Search for the cell housing the specified text and yield its (x, y) center coordinate. 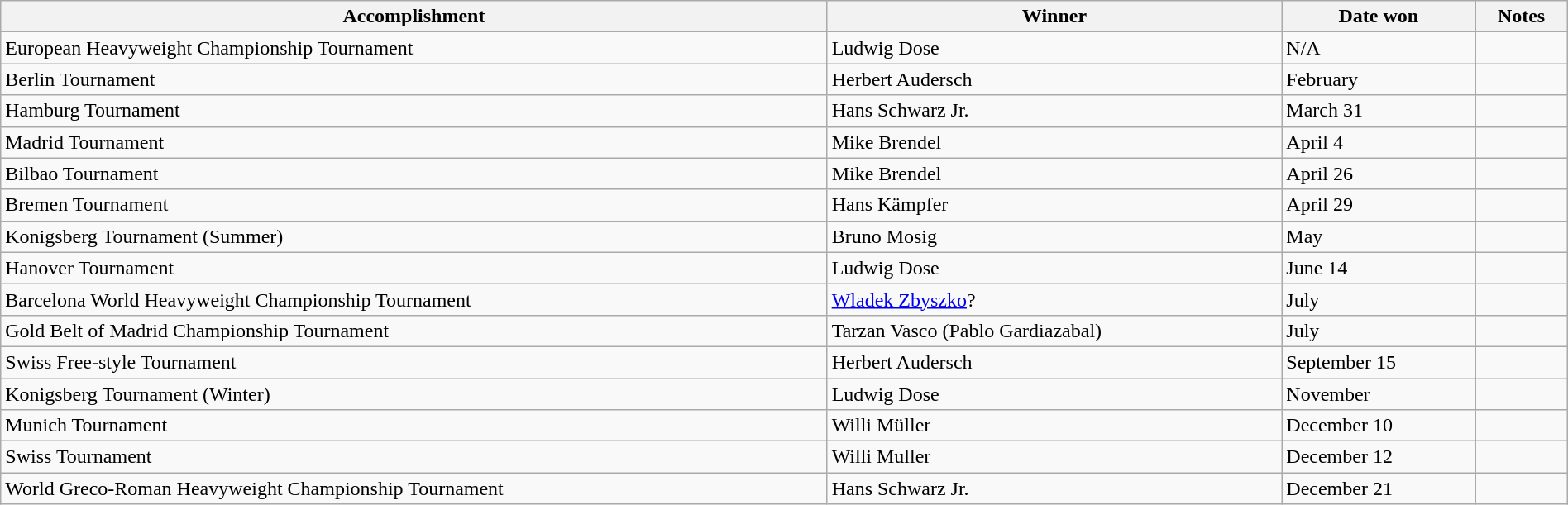
Munich Tournament (414, 426)
April 4 (1379, 142)
April 26 (1379, 174)
Willi Müller (1054, 426)
Tarzan Vasco (Pablo Gardiazabal) (1054, 331)
World Greco-Roman Heavyweight Championship Tournament (414, 488)
February (1379, 79)
Bremen Tournament (414, 205)
Notes (1522, 17)
Swiss Tournament (414, 457)
Hamburg Tournament (414, 111)
Willi Muller (1054, 457)
Barcelona World Heavyweight Championship Tournament (414, 299)
November (1379, 394)
December 12 (1379, 457)
N/A (1379, 48)
Bilbao Tournament (414, 174)
Winner (1054, 17)
Hans Kämpfer (1054, 205)
June 14 (1379, 268)
May (1379, 236)
Bruno Mosig (1054, 236)
Date won (1379, 17)
March 31 (1379, 111)
December 21 (1379, 488)
September 15 (1379, 362)
Gold Belt of Madrid Championship Tournament (414, 331)
Hanover Tournament (414, 268)
Konigsberg Tournament (Summer) (414, 236)
Wladek Zbyszko? (1054, 299)
Konigsberg Tournament (Winter) (414, 394)
Swiss Free-style Tournament (414, 362)
European Heavyweight Championship Tournament (414, 48)
Accomplishment (414, 17)
Madrid Tournament (414, 142)
December 10 (1379, 426)
Berlin Tournament (414, 79)
April 29 (1379, 205)
